Find where the given text appears and provide that cell's center as [X, Y] coordinate. 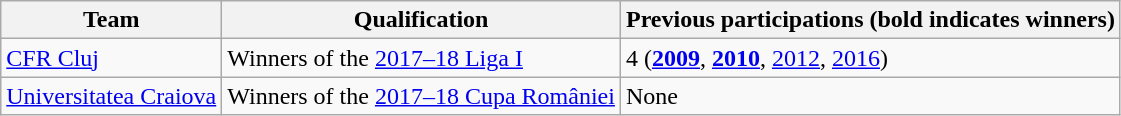
Qualification [422, 20]
Previous participations (bold indicates winners) [870, 20]
Universitatea Craiova [112, 96]
CFR Cluj [112, 58]
None [870, 96]
Team [112, 20]
4 (2009, 2010, 2012, 2016) [870, 58]
Winners of the 2017–18 Cupa României [422, 96]
Winners of the 2017–18 Liga I [422, 58]
